Scan for the cell matching the given text and deliver its [x, y] coordinate at center. 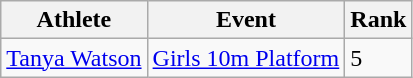
5 [378, 58]
Rank [378, 20]
Tanya Watson [74, 58]
Athlete [74, 20]
Girls 10m Platform [246, 58]
Event [246, 20]
